Search for the cell housing the specified text and yield its [X, Y] center coordinate. 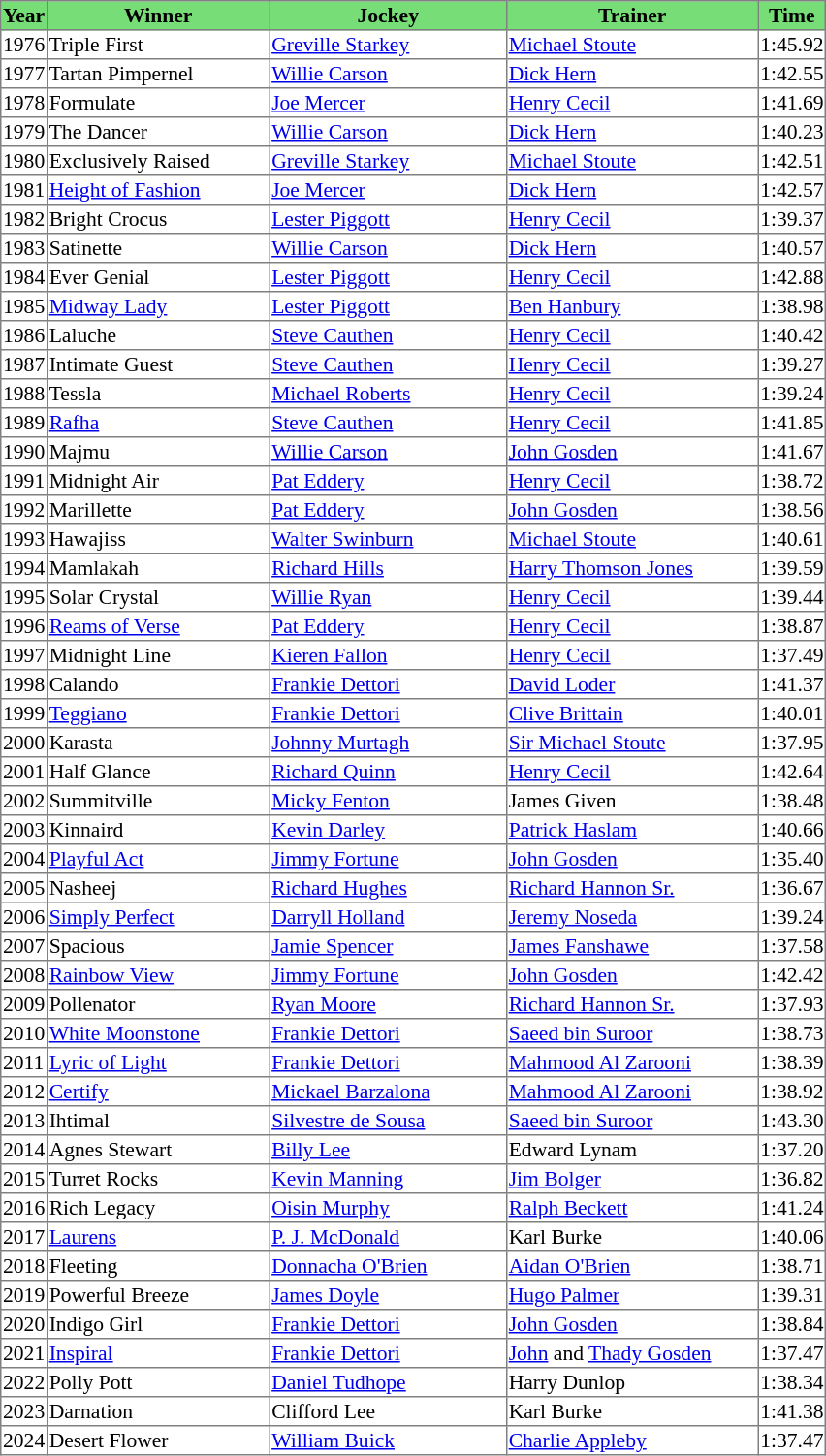
1:38.84 [792, 1324]
Certify [158, 1092]
1984 [24, 277]
1978 [24, 103]
1:40.42 [792, 335]
1:39.59 [792, 568]
Walter Swinburn [388, 539]
Formulate [158, 103]
Solar Crystal [158, 597]
1:40.61 [792, 539]
1:42.42 [792, 975]
The Dancer [158, 132]
Triple First [158, 45]
2019 [24, 1295]
1:41.37 [792, 684]
2018 [24, 1266]
1:38.92 [792, 1092]
1:40.23 [792, 132]
Johnny Murtagh [388, 743]
1982 [24, 219]
Kevin Darley [388, 830]
Majmu [158, 452]
1:42.64 [792, 772]
Indigo Girl [158, 1324]
Reams of Verse [158, 626]
Sir Michael Stoute [632, 743]
Exclusively Raised [158, 161]
1:38.98 [792, 306]
Jim Bolger [632, 1179]
Edward Lynam [632, 1150]
Micky Fenton [388, 801]
Ben Hanbury [632, 306]
Oisin Murphy [388, 1208]
1996 [24, 626]
1:45.92 [792, 45]
2006 [24, 917]
Billy Lee [388, 1150]
1979 [24, 132]
1988 [24, 394]
Turret Rocks [158, 1179]
Richard Hills [388, 568]
1:38.56 [792, 510]
Ralph Beckett [632, 1208]
2014 [24, 1150]
1994 [24, 568]
John and Thady Gosden [632, 1353]
1997 [24, 655]
Rafha [158, 423]
Ihtimal [158, 1121]
1:39.37 [792, 219]
1:38.72 [792, 481]
Nasheej [158, 888]
1:36.67 [792, 888]
Inspiral [158, 1353]
Satinette [158, 248]
Hugo Palmer [632, 1295]
Midnight Air [158, 481]
1999 [24, 713]
2013 [24, 1121]
Fleeting [158, 1266]
1:37.20 [792, 1150]
1:38.39 [792, 1062]
1998 [24, 684]
Kieren Fallon [388, 655]
1:37.93 [792, 1004]
Aidan O'Brien [632, 1266]
1976 [24, 45]
Jockey [388, 16]
Laurens [158, 1237]
Rich Legacy [158, 1208]
Darryll Holland [388, 917]
Donnacha O'Brien [388, 1266]
1:43.30 [792, 1121]
Polly Pott [158, 1382]
Half Glance [158, 772]
Daniel Tudhope [388, 1382]
Height of Fashion [158, 190]
2010 [24, 1033]
Trainer [632, 16]
1990 [24, 452]
1987 [24, 364]
Agnes Stewart [158, 1150]
Laluche [158, 335]
1:40.66 [792, 830]
Intimate Guest [158, 364]
1993 [24, 539]
Spacious [158, 946]
Jeremy Noseda [632, 917]
Time [792, 16]
1983 [24, 248]
2005 [24, 888]
Winner [158, 16]
Mamlakah [158, 568]
2021 [24, 1353]
1:42.51 [792, 161]
Year [24, 16]
2016 [24, 1208]
2003 [24, 830]
1991 [24, 481]
2004 [24, 859]
1:38.48 [792, 801]
1:37.49 [792, 655]
Willie Ryan [388, 597]
Rainbow View [158, 975]
Richard Hughes [388, 888]
1:42.57 [792, 190]
James Fanshawe [632, 946]
1:42.55 [792, 74]
Midway Lady [158, 306]
James Given [632, 801]
1:41.24 [792, 1208]
Tartan Pimpernel [158, 74]
White Moonstone [158, 1033]
1:40.57 [792, 248]
Kinnaird [158, 830]
1:38.87 [792, 626]
2000 [24, 743]
Hawajiss [158, 539]
2022 [24, 1382]
1995 [24, 597]
Calando [158, 684]
Pollenator [158, 1004]
Summitville [158, 801]
Teggiano [158, 713]
2001 [24, 772]
1:38.34 [792, 1382]
Clifford Lee [388, 1411]
1:40.01 [792, 713]
Silvestre de Sousa [388, 1121]
2024 [24, 1440]
Harry Dunlop [632, 1382]
Playful Act [158, 859]
1:39.27 [792, 364]
Jamie Spencer [388, 946]
2009 [24, 1004]
Ryan Moore [388, 1004]
1:38.71 [792, 1266]
Mickael Barzalona [388, 1092]
1:41.67 [792, 452]
Richard Quinn [388, 772]
1980 [24, 161]
1:37.95 [792, 743]
1:42.88 [792, 277]
Marillette [158, 510]
1981 [24, 190]
Karasta [158, 743]
2023 [24, 1411]
Midnight Line [158, 655]
Michael Roberts [388, 394]
Charlie Appleby [632, 1440]
1:41.85 [792, 423]
Desert Flower [158, 1440]
1989 [24, 423]
1985 [24, 306]
Kevin Manning [388, 1179]
2020 [24, 1324]
2008 [24, 975]
1:37.58 [792, 946]
2017 [24, 1237]
Lyric of Light [158, 1062]
1:39.31 [792, 1295]
James Doyle [388, 1295]
Darnation [158, 1411]
1:35.40 [792, 859]
1:39.44 [792, 597]
1:41.38 [792, 1411]
1:36.82 [792, 1179]
1:40.06 [792, 1237]
2011 [24, 1062]
Ever Genial [158, 277]
Bright Crocus [158, 219]
1:41.69 [792, 103]
2007 [24, 946]
2002 [24, 801]
2015 [24, 1179]
Simply Perfect [158, 917]
1:38.73 [792, 1033]
P. J. McDonald [388, 1237]
2012 [24, 1092]
William Buick [388, 1440]
Clive Brittain [632, 713]
David Loder [632, 684]
1986 [24, 335]
Patrick Haslam [632, 830]
Harry Thomson Jones [632, 568]
Powerful Breeze [158, 1295]
1977 [24, 74]
1992 [24, 510]
Tessla [158, 394]
